Return the [X, Y] coordinate for the center point of the cell that contains the specified text.  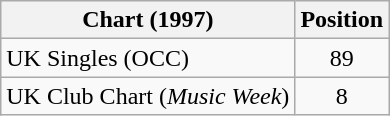
UK Club Chart (Music Week) [148, 96]
8 [342, 96]
89 [342, 58]
Chart (1997) [148, 20]
Position [342, 20]
UK Singles (OCC) [148, 58]
